Return (X, Y) of the center of cell containing provided text 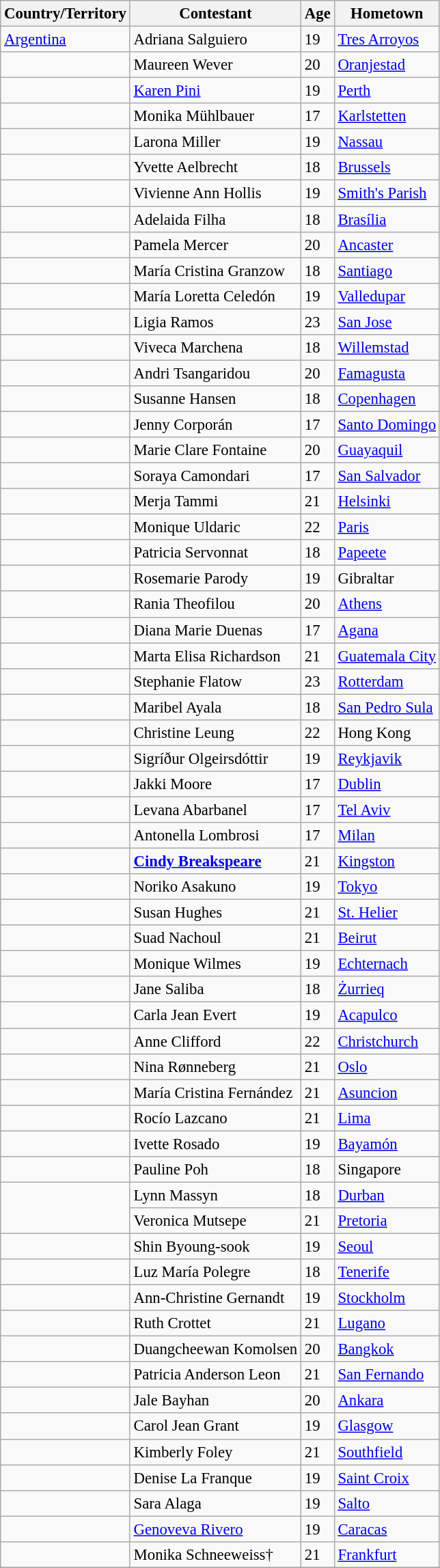
Diana Marie Duenas (215, 630)
Hong Kong (387, 733)
Lima (387, 1118)
Viveca Marchena (215, 348)
María Cristina Granzow (215, 271)
Reykjavik (387, 758)
Susan Hughes (215, 913)
Argentina (66, 40)
Tres Arroyos (387, 40)
Ancaster (387, 245)
Helsinki (387, 501)
Lugano (387, 1323)
Pauline Poh (215, 1170)
Cindy Breakspeare (215, 862)
Athens (387, 605)
Marie Clare Fontaine (215, 450)
Carla Jean Evert (215, 1015)
Singapore (387, 1170)
Nassau (387, 142)
Glasgow (387, 1427)
St. Helier (387, 913)
Jenny Corporán (215, 424)
Ruth Crottet (215, 1323)
Monika Schneeweiss† (215, 1555)
Monique Uldaric (215, 527)
Hometown (387, 14)
Patricia Servonnat (215, 553)
Acapulco (387, 1015)
Adriana Salguiero (215, 40)
María Cristina Fernández (215, 1092)
Andri Tsangaridou (215, 373)
Sara Alaga (215, 1503)
Luz María Polegre (215, 1272)
Smith's Parish (387, 193)
Marta Elisa Richardson (215, 656)
Copenhagen (387, 399)
Kingston (387, 862)
Suad Nachoul (215, 938)
Stockholm (387, 1298)
Country/Territory (66, 14)
Famagusta (387, 373)
Dublin (387, 784)
San Salvador (387, 476)
San Fernando (387, 1375)
Susanne Hansen (215, 399)
Caracas (387, 1529)
Santo Domingo (387, 424)
Guatemala City (387, 656)
Tel Aviv (387, 810)
Larona Miller (215, 142)
Durban (387, 1195)
Paris (387, 527)
Nina Rønneberg (215, 1067)
Asuncion (387, 1092)
Rocío Lazcano (215, 1118)
Ankara (387, 1401)
Oranjestad (387, 65)
San Pedro Sula (387, 707)
Adelaida Filha (215, 219)
Oslo (387, 1067)
Bangkok (387, 1349)
Duangcheewan Komolsen (215, 1349)
Ligia Ramos (215, 322)
Jale Bayhan (215, 1401)
Beirut (387, 938)
Ann-Christine Gernandt (215, 1298)
Karen Pini (215, 91)
Denise La Franque (215, 1478)
Agana (387, 630)
Yvette Aelbrecht (215, 167)
Bayamón (387, 1144)
Jane Saliba (215, 990)
Monique Wilmes (215, 964)
Valledupar (387, 296)
Sigríður Olgeirsdóttir (215, 758)
Guayaquil (387, 450)
Jakki Moore (215, 784)
Żurrieq (387, 990)
Brasília (387, 219)
Genoveva Rivero (215, 1529)
Patricia Anderson Leon (215, 1375)
Maribel Ayala (215, 707)
Papeete (387, 553)
Anne Clifford (215, 1041)
Stephanie Flatow (215, 681)
Saint Croix (387, 1478)
Vivienne Ann Hollis (215, 193)
Rosemarie Parody (215, 579)
María Loretta Celedón (215, 296)
Perth (387, 91)
Contestant (215, 14)
Levana Abarbanel (215, 810)
Seoul (387, 1246)
Echternach (387, 964)
Karlstetten (387, 116)
Lynn Massyn (215, 1195)
Soraya Camondari (215, 476)
Brussels (387, 167)
Antonella Lombrosi (215, 836)
Santiago (387, 271)
Gibraltar (387, 579)
Rotterdam (387, 681)
Southfield (387, 1452)
Willemstad (387, 348)
Shin Byoung-sook (215, 1246)
Tokyo (387, 887)
Kimberly Foley (215, 1452)
Maureen Wever (215, 65)
Pamela Mercer (215, 245)
Age (318, 14)
Merja Tammi (215, 501)
San Jose (387, 322)
Rania Theofilou (215, 605)
Salto (387, 1503)
Noriko Asakuno (215, 887)
Ivette Rosado (215, 1144)
Pretoria (387, 1221)
Tenerife (387, 1272)
Frankfurt (387, 1555)
Christine Leung (215, 733)
Milan (387, 836)
Veronica Mutsepe (215, 1221)
Carol Jean Grant (215, 1427)
Christchurch (387, 1041)
Monika Mühlbauer (215, 116)
